Detect which cell encompasses the target text, then output its (X, Y) center coordinate. 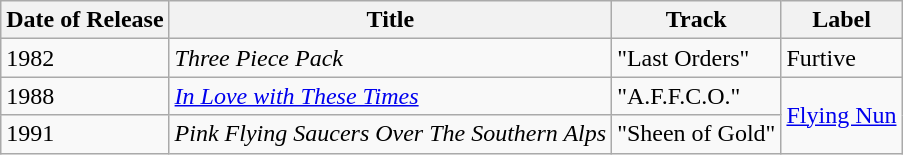
Title (390, 20)
1991 (85, 134)
Furtive (842, 58)
1988 (85, 96)
Date of Release (85, 20)
Label (842, 20)
"Sheen of Gold" (696, 134)
"A.F.F.C.O." (696, 96)
1982 (85, 58)
Flying Nun (842, 115)
Three Piece Pack (390, 58)
Pink Flying Saucers Over The Southern Alps (390, 134)
Track (696, 20)
"Last Orders" (696, 58)
In Love with These Times (390, 96)
